Provide the (x, y) coordinate of the cell's center where the given text is located.  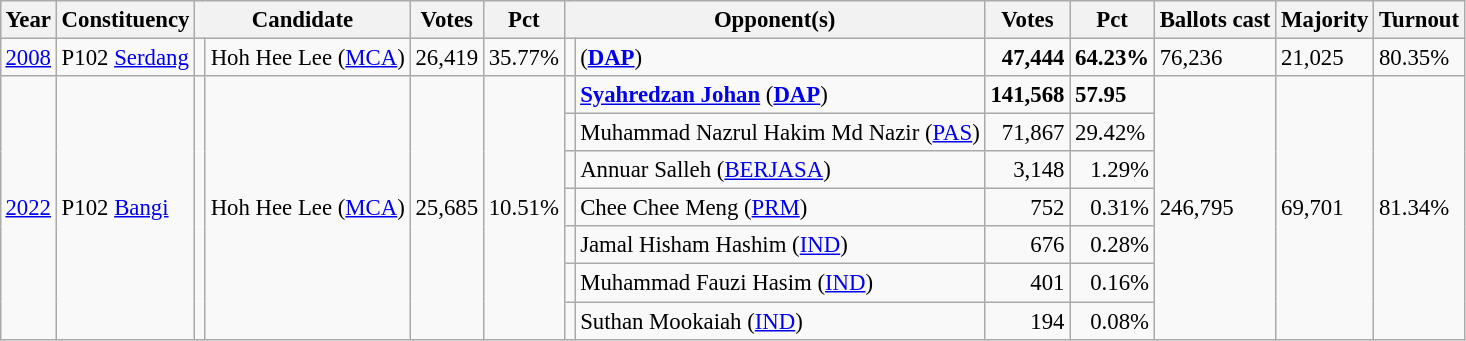
2008 (28, 57)
676 (1028, 245)
26,419 (446, 57)
Candidate (302, 20)
Turnout (1420, 20)
0.28% (1112, 245)
21,025 (1325, 57)
Opponent(s) (774, 20)
141,568 (1028, 95)
P102 Serdang (125, 57)
Majority (1325, 20)
Ballots cast (1214, 20)
35.77% (524, 57)
Jamal Hisham Hashim (IND) (780, 245)
57.95 (1112, 95)
71,867 (1028, 133)
69,701 (1325, 208)
Muhammad Fauzi Hasim (IND) (780, 283)
81.34% (1420, 208)
Chee Chee Meng (PRM) (780, 208)
76,236 (1214, 57)
Annuar Salleh (BERJASA) (780, 170)
64.23% (1112, 57)
3,148 (1028, 170)
(DAP) (780, 57)
Year (28, 20)
401 (1028, 283)
P102 Bangi (125, 208)
1.29% (1112, 170)
0.31% (1112, 208)
10.51% (524, 208)
0.08% (1112, 321)
0.16% (1112, 283)
47,444 (1028, 57)
194 (1028, 321)
246,795 (1214, 208)
2022 (28, 208)
25,685 (446, 208)
Muhammad Nazrul Hakim Md Nazir (PAS) (780, 133)
752 (1028, 208)
Syahredzan Johan (DAP) (780, 95)
Constituency (125, 20)
80.35% (1420, 57)
29.42% (1112, 133)
Suthan Mookaiah (IND) (780, 321)
